Provide the [X, Y] coordinate of the cell's center where the given text is located.  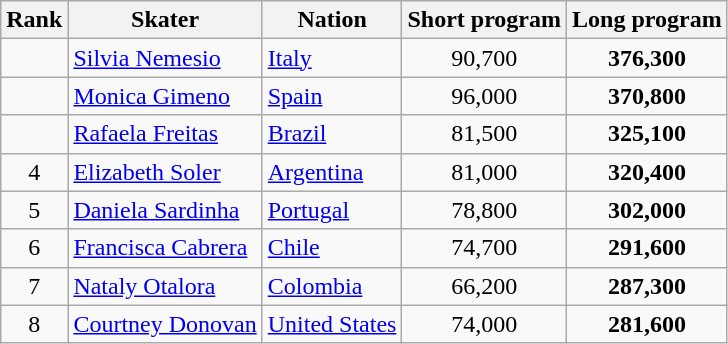
325,100 [648, 134]
Monica Gimeno [165, 96]
302,000 [648, 210]
Argentina [332, 172]
Short program [484, 20]
78,800 [484, 210]
Colombia [332, 286]
8 [34, 324]
320,400 [648, 172]
Silvia Nemesio [165, 58]
287,300 [648, 286]
Brazil [332, 134]
Chile [332, 248]
291,600 [648, 248]
Italy [332, 58]
Francisca Cabrera [165, 248]
6 [34, 248]
Skater [165, 20]
74,000 [484, 324]
81,500 [484, 134]
Rafaela Freitas [165, 134]
Rank [34, 20]
Daniela Sardinha [165, 210]
4 [34, 172]
United States [332, 324]
81,000 [484, 172]
Spain [332, 96]
74,700 [484, 248]
90,700 [484, 58]
Courtney Donovan [165, 324]
370,800 [648, 96]
Nation [332, 20]
Elizabeth Soler [165, 172]
Portugal [332, 210]
281,600 [648, 324]
5 [34, 210]
Long program [648, 20]
7 [34, 286]
Nataly Otalora [165, 286]
96,000 [484, 96]
66,200 [484, 286]
376,300 [648, 58]
